Scan for the cell matching the given text and deliver its (x, y) coordinate at center. 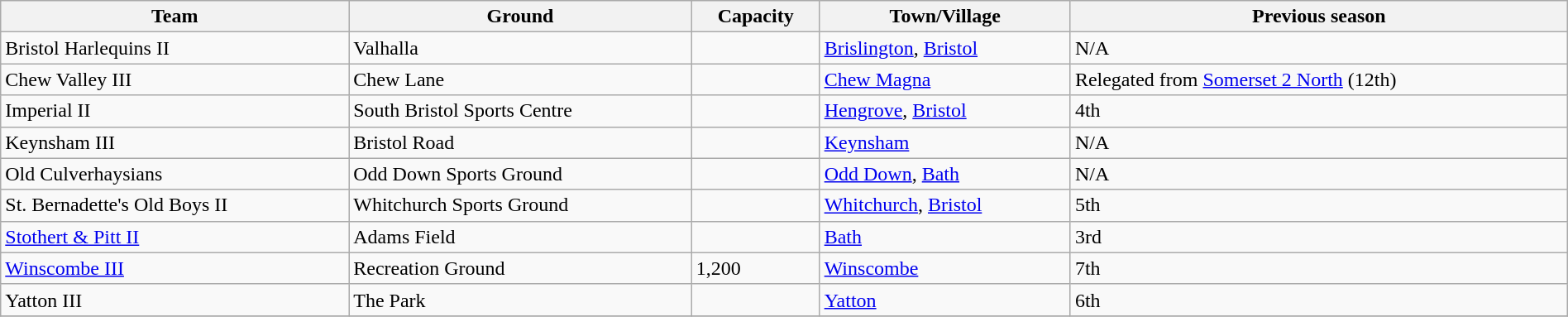
Chew Lane (521, 79)
Bath (944, 237)
Relegated from Somerset 2 North (12th) (1318, 79)
Chew Magna (944, 79)
Keynsham III (175, 142)
Old Culverhaysians (175, 174)
Whitchurch, Bristol (944, 205)
Keynsham (944, 142)
Imperial II (175, 111)
Bristol Harlequins II (175, 48)
3rd (1318, 237)
The Park (521, 300)
Winscombe (944, 268)
Yatton (944, 300)
4th (1318, 111)
Brislington, Bristol (944, 48)
Town/Village (944, 17)
Bristol Road (521, 142)
Valhalla (521, 48)
Odd Down Sports Ground (521, 174)
Hengrove, Bristol (944, 111)
Yatton III (175, 300)
South Bristol Sports Centre (521, 111)
Chew Valley III (175, 79)
Recreation Ground (521, 268)
5th (1318, 205)
1,200 (756, 268)
Adams Field (521, 237)
Odd Down, Bath (944, 174)
Capacity (756, 17)
Team (175, 17)
Stothert & Pitt II (175, 237)
7th (1318, 268)
Whitchurch Sports Ground (521, 205)
Ground (521, 17)
Winscombe III (175, 268)
6th (1318, 300)
St. Bernadette's Old Boys II (175, 205)
Previous season (1318, 17)
